Scan for the cell matching the given text and deliver its (X, Y) coordinate at center. 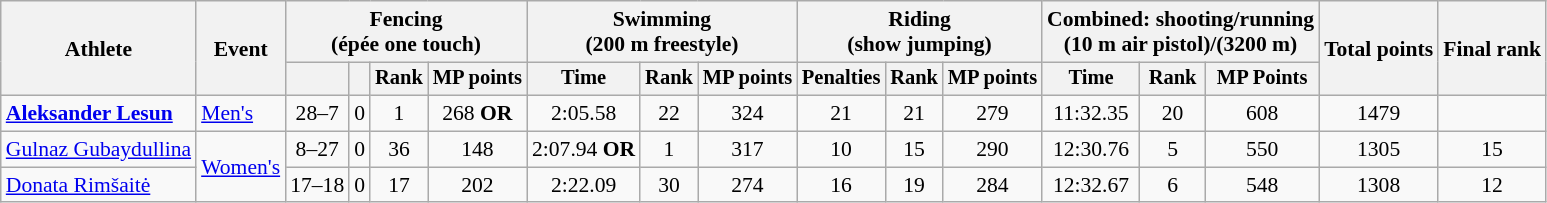
317 (748, 150)
19 (914, 185)
1479 (1378, 114)
Total points (1378, 48)
2:22.09 (584, 185)
2:05.58 (584, 114)
30 (669, 185)
2:07.94 OR (584, 150)
324 (748, 114)
274 (748, 185)
17–18 (317, 185)
Penalties (841, 79)
20 (1172, 114)
12:30.76 (1091, 150)
16 (841, 185)
5 (1172, 150)
Final rank (1492, 48)
548 (1262, 185)
Riding(show jumping) (920, 32)
MP Points (1262, 79)
8–27 (317, 150)
12 (1492, 185)
290 (992, 150)
36 (399, 150)
Athlete (98, 48)
550 (1262, 150)
202 (478, 185)
Gulnaz Gubaydullina (98, 150)
608 (1262, 114)
17 (399, 185)
Combined: shooting/running(10 m air pistol)/(3200 m) (1180, 32)
6 (1172, 185)
Men's (240, 114)
268 OR (478, 114)
Aleksander Lesun (98, 114)
279 (992, 114)
28–7 (317, 114)
148 (478, 150)
284 (992, 185)
Donata Rimšaitė (98, 185)
22 (669, 114)
10 (841, 150)
Women's (240, 168)
11:32.35 (1091, 114)
Fencing(épée one touch) (406, 32)
1305 (1378, 150)
12:32.67 (1091, 185)
Event (240, 48)
Swimming(200 m freestyle) (662, 32)
1308 (1378, 185)
